Find where the given text appears and provide that cell's center as (x, y) coordinate. 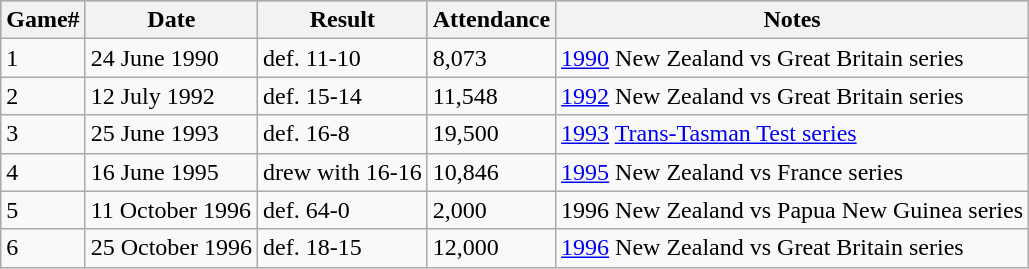
def. 11-10 (342, 58)
2 (43, 96)
1995 New Zealand vs France series (792, 172)
def. 18-15 (342, 248)
Game# (43, 20)
24 June 1990 (171, 58)
1996 New Zealand vs Great Britain series (792, 248)
1990 New Zealand vs Great Britain series (792, 58)
11,548 (491, 96)
1 (43, 58)
25 October 1996 (171, 248)
1992 New Zealand vs Great Britain series (792, 96)
def. 64-0 (342, 210)
def. 15-14 (342, 96)
3 (43, 134)
Date (171, 20)
25 June 1993 (171, 134)
8,073 (491, 58)
11 October 1996 (171, 210)
4 (43, 172)
def. 16-8 (342, 134)
10,846 (491, 172)
drew with 16-16 (342, 172)
16 June 1995 (171, 172)
19,500 (491, 134)
Result (342, 20)
5 (43, 210)
12 July 1992 (171, 96)
1993 Trans-Tasman Test series (792, 134)
12,000 (491, 248)
6 (43, 248)
2,000 (491, 210)
1996 New Zealand vs Papua New Guinea series (792, 210)
Notes (792, 20)
Attendance (491, 20)
